Detect which cell encompasses the target text, then output its [x, y] center coordinate. 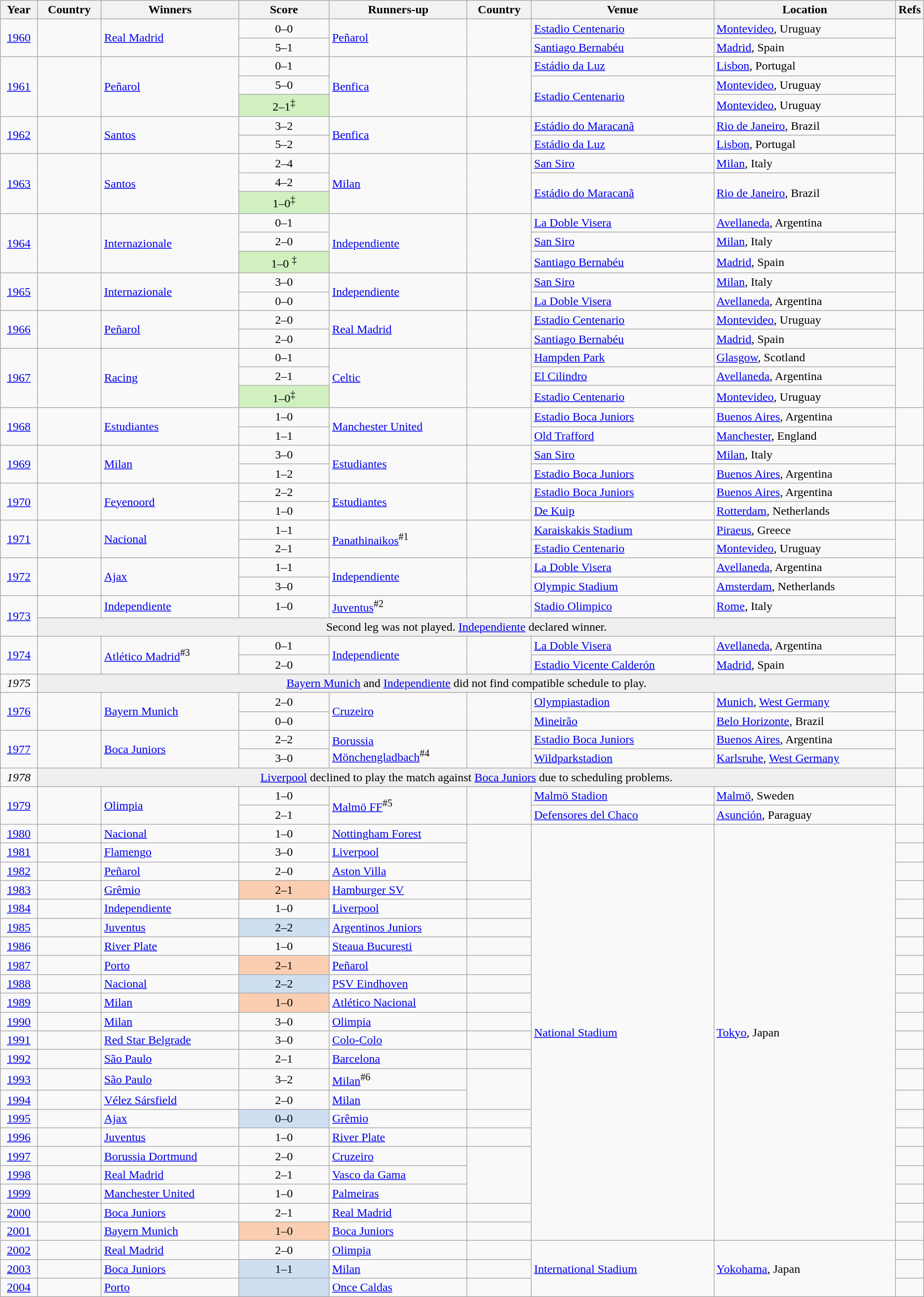
1987 [19, 965]
1977 [19, 749]
Wildparkstadion [623, 759]
Tokyo, Japan [805, 1032]
Panathinaikos#1 [398, 539]
De Kuip [623, 511]
Estadio Vicente Calderón [623, 664]
1978 [19, 777]
Bayern Munich and Independiente did not find compatible schedule to play. [466, 683]
Karaiskakis Stadium [623, 530]
Atlético Nacional [398, 1002]
1–2 [284, 473]
Location [805, 10]
2004 [19, 1288]
Once Caldas [398, 1288]
Borussia Mönchengladbach#4 [398, 749]
Rotterdam, Netherlands [805, 511]
1974 [19, 655]
1993 [19, 1080]
National Stadium [623, 1032]
1970 [19, 501]
1986 [19, 946]
Asunción, Paraguay [805, 815]
1984 [19, 909]
Olympic Stadium [623, 586]
1976 [19, 711]
Liverpool declined to play the match against Boca Juniors due to scheduling problems. [466, 777]
Winners [170, 10]
2000 [19, 1213]
2002 [19, 1250]
Celtic [398, 378]
Second leg was not played. Independiente declared winner. [466, 627]
Racing [170, 378]
Score [284, 10]
Hamburger SV [398, 890]
1990 [19, 1022]
1992 [19, 1059]
1965 [19, 292]
Argentinos Juniors [398, 927]
Stadio Olimpico [623, 607]
5–2 [284, 145]
Colo-Colo [398, 1040]
Venue [623, 10]
1985 [19, 927]
2–1‡ [284, 106]
1962 [19, 135]
Steaua București [398, 946]
2–4 [284, 163]
1982 [19, 871]
1960 [19, 38]
Atlético Madrid#3 [170, 655]
1973 [19, 616]
1968 [19, 426]
2001 [19, 1231]
Malmö FF#5 [398, 805]
Vélez Sársfield [170, 1100]
1964 [19, 243]
1989 [19, 1002]
1996 [19, 1137]
Refs [910, 10]
Munich, West Germany [805, 702]
1961 [19, 87]
Flamengo [170, 852]
Belo Horizonte, Brazil [805, 721]
1967 [19, 378]
1981 [19, 852]
Defensores del Chaco [623, 815]
Barcelona [398, 1059]
2003 [19, 1269]
Manchester, England [805, 436]
Palmeiras [398, 1194]
5–1 [284, 47]
4–2 [284, 182]
1995 [19, 1118]
1966 [19, 329]
1991 [19, 1040]
1999 [19, 1194]
1969 [19, 464]
1979 [19, 805]
5–0 [284, 85]
Amsterdam, Netherlands [805, 586]
1998 [19, 1175]
Feyenoord [170, 501]
Vasco da Gama [398, 1175]
Nottingham Forest [398, 834]
Rome, Italy [805, 607]
International Stadium [623, 1269]
Juventus#2 [398, 607]
1963 [19, 184]
1972 [19, 577]
1997 [19, 1156]
Malmö, Sweden [805, 796]
Karlsruhe, West Germany [805, 759]
Old Trafford [623, 436]
1994 [19, 1100]
Glasgow, Scotland [805, 357]
1975 [19, 683]
Aston Villa [398, 871]
1–0 ‡ [284, 263]
Runners-up [398, 10]
1971 [19, 539]
Hampden Park [623, 357]
Year [19, 10]
Borussia Dortmund [170, 1156]
1980 [19, 834]
PSV Eindhoven [398, 984]
El Cilindro [623, 376]
Red Star Belgrade [170, 1040]
Malmö Stadion [623, 796]
Piraeus, Greece [805, 530]
Yokohama, Japan [805, 1269]
Olympiastadion [623, 702]
Milan#6 [398, 1080]
1988 [19, 984]
1983 [19, 890]
Mineirão [623, 721]
